Return the (X, Y) coordinate for the center point of the cell that contains the specified text.  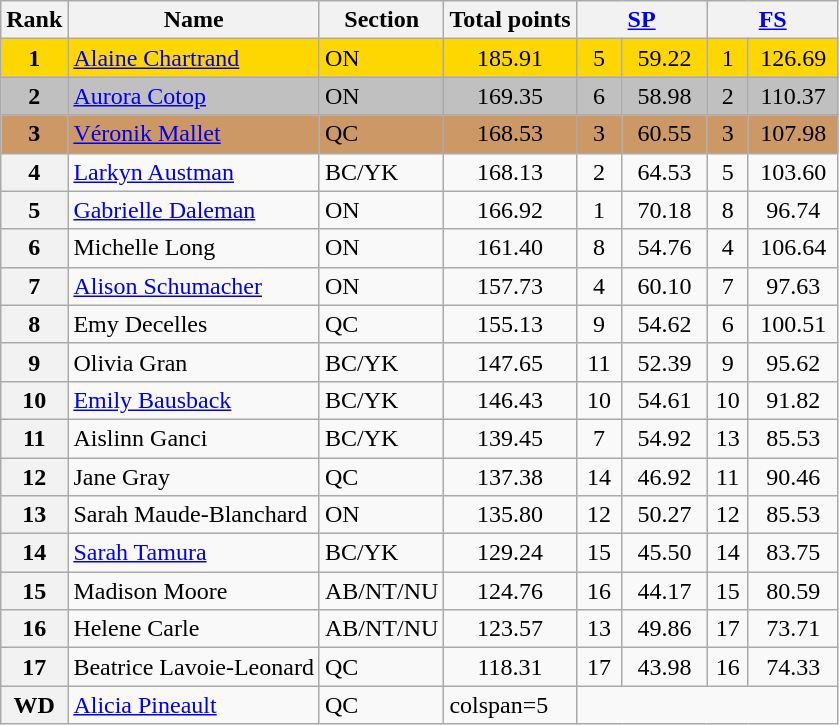
147.65 (510, 362)
Sarah Maude-Blanchard (194, 515)
58.98 (664, 96)
90.46 (793, 477)
54.61 (664, 400)
185.91 (510, 58)
126.69 (793, 58)
166.92 (510, 210)
74.33 (793, 667)
SP (642, 20)
Helene Carle (194, 629)
Name (194, 20)
146.43 (510, 400)
60.55 (664, 134)
43.98 (664, 667)
96.74 (793, 210)
Larkyn Austman (194, 172)
50.27 (664, 515)
100.51 (793, 324)
54.92 (664, 438)
155.13 (510, 324)
139.45 (510, 438)
Alison Schumacher (194, 286)
colspan=5 (510, 705)
Beatrice Lavoie-Leonard (194, 667)
168.13 (510, 172)
Section (381, 20)
110.37 (793, 96)
FS (772, 20)
106.64 (793, 248)
Madison Moore (194, 591)
Alaine Chartrand (194, 58)
Jane Gray (194, 477)
161.40 (510, 248)
64.53 (664, 172)
118.31 (510, 667)
Aurora Cotop (194, 96)
Véronik Mallet (194, 134)
169.35 (510, 96)
Aislinn Ganci (194, 438)
Alicia Pineault (194, 705)
Michelle Long (194, 248)
54.76 (664, 248)
137.38 (510, 477)
80.59 (793, 591)
97.63 (793, 286)
70.18 (664, 210)
123.57 (510, 629)
Rank (34, 20)
59.22 (664, 58)
44.17 (664, 591)
60.10 (664, 286)
54.62 (664, 324)
Emily Bausback (194, 400)
Sarah Tamura (194, 553)
WD (34, 705)
45.50 (664, 553)
91.82 (793, 400)
168.53 (510, 134)
46.92 (664, 477)
49.86 (664, 629)
73.71 (793, 629)
107.98 (793, 134)
Total points (510, 20)
103.60 (793, 172)
95.62 (793, 362)
Emy Decelles (194, 324)
83.75 (793, 553)
129.24 (510, 553)
Gabrielle Daleman (194, 210)
52.39 (664, 362)
135.80 (510, 515)
157.73 (510, 286)
Olivia Gran (194, 362)
124.76 (510, 591)
